Output the [X, Y] coordinate of the center of the cell containing the given text.  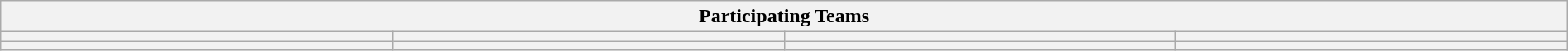
Participating Teams [784, 16]
